Output the [X, Y] coordinate of the center of the cell containing the given text.  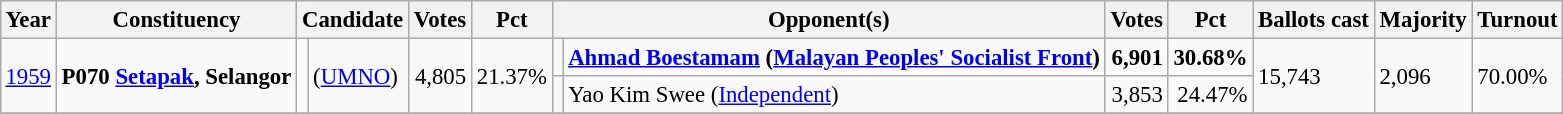
4,805 [440, 76]
2,096 [1423, 76]
Ballots cast [1314, 20]
24.47% [1210, 95]
Yao Kim Swee (Independent) [834, 95]
15,743 [1314, 76]
30.68% [1210, 57]
Constituency [176, 20]
21.37% [512, 76]
Majority [1423, 20]
6,901 [1136, 57]
Turnout [1518, 20]
Year [28, 20]
1959 [28, 76]
Ahmad Boestamam (Malayan Peoples' Socialist Front) [834, 57]
3,853 [1136, 95]
P070 Setapak, Selangor [176, 76]
(UMNO) [358, 76]
70.00% [1518, 76]
Opponent(s) [828, 20]
Candidate [353, 20]
